Extract the [x, y] coordinate from the center of the cell holding the provided text.  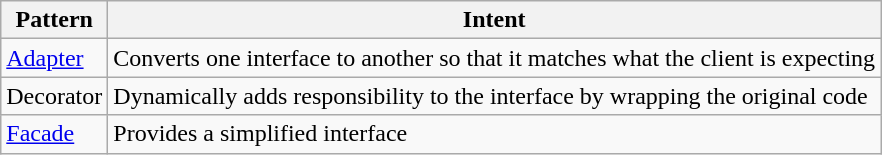
Intent [494, 20]
Facade [54, 134]
Decorator [54, 96]
Provides a simplified interface [494, 134]
Adapter [54, 58]
Dynamically adds responsibility to the interface by wrapping the original code [494, 96]
Pattern [54, 20]
Converts one interface to another so that it matches what the client is expecting [494, 58]
